Extract the (X, Y) coordinate from the center of the cell holding the provided text.  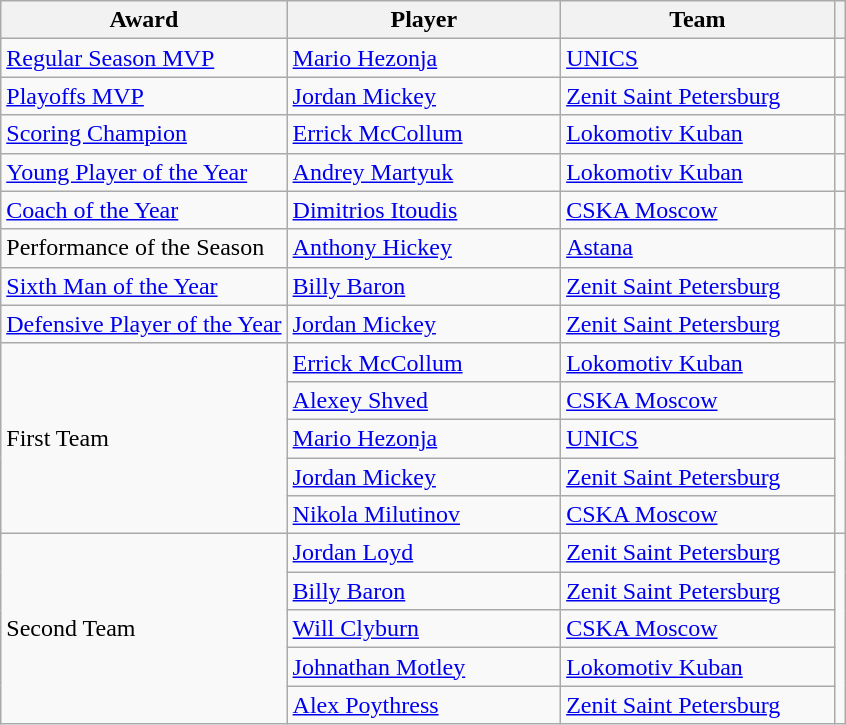
Young Player of the Year (144, 172)
Alex Poythress (424, 705)
Alexey Shved (424, 400)
Astana (698, 248)
Will Clyburn (424, 629)
Second Team (144, 629)
Playoffs MVP (144, 96)
Team (698, 20)
Dimitrios Itoudis (424, 210)
Andrey Martyuk (424, 172)
First Team (144, 438)
Jordan Loyd (424, 553)
Regular Season MVP (144, 58)
Sixth Man of the Year (144, 286)
Scoring Champion (144, 134)
Award (144, 20)
Performance of the Season (144, 248)
Anthony Hickey (424, 248)
Defensive Player of the Year (144, 324)
Nikola Milutinov (424, 515)
Coach of the Year (144, 210)
Johnathan Motley (424, 667)
Player (424, 20)
